Capture the cell that displays the provided text and extract its (x, y) central coordinate. 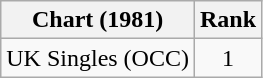
1 (228, 58)
UK Singles (OCC) (98, 58)
Rank (228, 20)
Chart (1981) (98, 20)
